Capture the cell that displays the provided text and extract its [x, y] central coordinate. 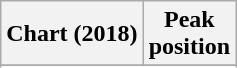
Peakposition [189, 34]
Chart (2018) [72, 34]
